Find where the given text appears and provide that cell's center as [X, Y] coordinate. 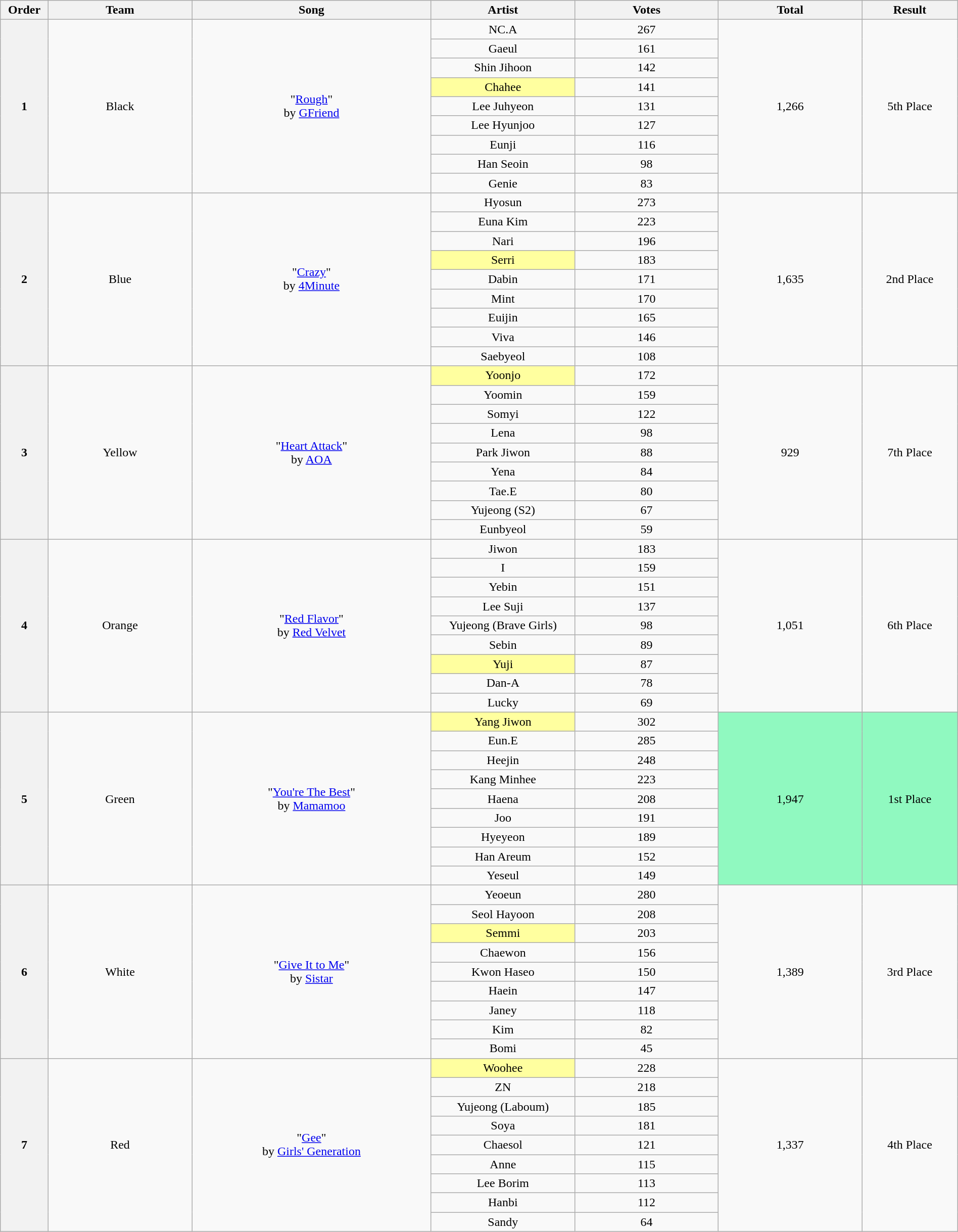
2nd Place [910, 279]
Saebyeol [503, 356]
Yoomin [503, 395]
Red [120, 1145]
Soya [503, 1125]
146 [646, 337]
Yebin [503, 587]
6 [24, 972]
116 [646, 145]
151 [646, 587]
127 [646, 125]
131 [646, 106]
161 [646, 49]
Orange [120, 626]
"Crazy" by 4Minute [312, 279]
Hyosun [503, 202]
Total [790, 10]
Yena [503, 471]
Mint [503, 299]
"Red Flavor" by Red Velvet [312, 626]
Nari [503, 241]
Hanbi [503, 1203]
59 [646, 529]
Jiwon [503, 548]
Lucky [503, 702]
89 [646, 645]
302 [646, 722]
Yeoeun [503, 895]
1,051 [790, 626]
7th Place [910, 453]
7 [24, 1145]
Genie [503, 183]
Yujeong (S2) [503, 510]
Yujeong (Brave Girls) [503, 626]
191 [646, 818]
1,947 [790, 798]
122 [646, 414]
ZN [503, 1087]
"Gee" by Girls' Generation [312, 1145]
1,389 [790, 972]
Han Seoin [503, 164]
67 [646, 510]
"Heart Attack" by AOA [312, 453]
Tae.E [503, 491]
280 [646, 895]
83 [646, 183]
Serri [503, 260]
Seol Hayoon [503, 914]
172 [646, 375]
Yang Jiwon [503, 722]
5 [24, 798]
Dabin [503, 279]
Kwon Haseo [503, 972]
181 [646, 1125]
Heejin [503, 760]
150 [646, 972]
156 [646, 953]
112 [646, 1203]
170 [646, 299]
248 [646, 760]
Yellow [120, 453]
2 [24, 279]
Yoonjo [503, 375]
"Give It to Me" by Sistar [312, 972]
Order [24, 10]
115 [646, 1164]
Kang Minhee [503, 779]
"You're The Best" by Mamamoo [312, 798]
Lee Juhyeon [503, 106]
Chahee [503, 87]
87 [646, 664]
929 [790, 453]
4th Place [910, 1145]
108 [646, 356]
Gaeul [503, 49]
Somyi [503, 414]
Hyeyeon [503, 837]
Semmi [503, 933]
141 [646, 87]
Black [120, 106]
Chaesol [503, 1145]
Yuji [503, 664]
Euijin [503, 318]
45 [646, 1049]
Votes [646, 10]
6th Place [910, 626]
165 [646, 318]
I [503, 568]
5th Place [910, 106]
196 [646, 241]
Eunji [503, 145]
Lee Suji [503, 606]
149 [646, 876]
Yujeong (Laboum) [503, 1106]
"Rough" by GFriend [312, 106]
Anne [503, 1164]
Blue [120, 279]
Artist [503, 10]
171 [646, 279]
Eun.E [503, 741]
Song [312, 10]
147 [646, 991]
137 [646, 606]
Team [120, 10]
Viva [503, 337]
267 [646, 29]
228 [646, 1068]
84 [646, 471]
Yeseul [503, 876]
Green [120, 798]
Janey [503, 1010]
78 [646, 683]
White [120, 972]
Lee Hyunjoo [503, 125]
285 [646, 741]
Euna Kim [503, 221]
Woohee [503, 1068]
121 [646, 1145]
64 [646, 1222]
113 [646, 1183]
1,266 [790, 106]
Park Jiwon [503, 452]
Shin Jihoon [503, 68]
88 [646, 452]
80 [646, 491]
1,337 [790, 1145]
189 [646, 837]
Sandy [503, 1222]
Lee Borim [503, 1183]
Result [910, 10]
Bomi [503, 1049]
Haena [503, 798]
82 [646, 1029]
Haein [503, 991]
142 [646, 68]
1st Place [910, 798]
3rd Place [910, 972]
4 [24, 626]
152 [646, 857]
Lena [503, 433]
1 [24, 106]
Eunbyeol [503, 529]
Dan-A [503, 683]
69 [646, 702]
NC.A [503, 29]
Chaewon [503, 953]
273 [646, 202]
1,635 [790, 279]
218 [646, 1087]
203 [646, 933]
Kim [503, 1029]
Han Areum [503, 857]
3 [24, 453]
118 [646, 1010]
Sebin [503, 645]
185 [646, 1106]
Joo [503, 818]
